Provide the [X, Y] coordinate of the cell's center where the given text is located.  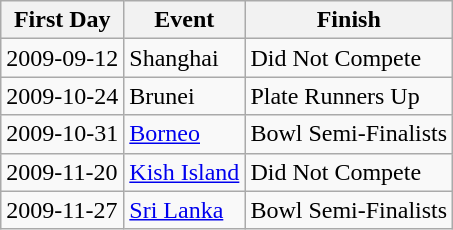
Brunei [184, 96]
2009-11-20 [62, 172]
Shanghai [184, 58]
First Day [62, 20]
Sri Lanka [184, 210]
2009-10-24 [62, 96]
Finish [349, 20]
Plate Runners Up [349, 96]
Kish Island [184, 172]
2009-10-31 [62, 134]
2009-09-12 [62, 58]
2009-11-27 [62, 210]
Borneo [184, 134]
Event [184, 20]
